Detect which cell encompasses the target text, then output its (X, Y) center coordinate. 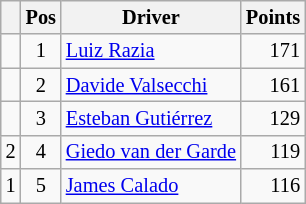
5 (41, 186)
Pos (41, 17)
Points (273, 17)
Davide Valsecchi (151, 85)
171 (273, 51)
116 (273, 186)
Driver (151, 17)
James Calado (151, 186)
4 (41, 152)
Giedo van der Garde (151, 152)
Esteban Gutiérrez (151, 118)
129 (273, 118)
161 (273, 85)
3 (41, 118)
Luiz Razia (151, 51)
119 (273, 152)
